Find where the given text appears and provide that cell's center as [X, Y] coordinate. 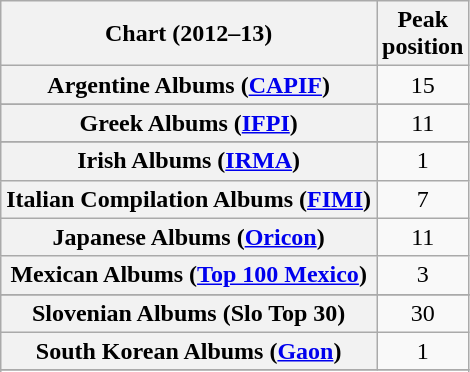
Argentine Albums (CAPIF) [189, 85]
Slovenian Albums (Slo Top 30) [189, 313]
3 [423, 275]
South Korean Albums (Gaon) [189, 351]
30 [423, 313]
7 [423, 199]
Chart (2012–13) [189, 34]
Japanese Albums (Oricon) [189, 237]
15 [423, 85]
Mexican Albums (Top 100 Mexico) [189, 275]
Irish Albums (IRMA) [189, 161]
Italian Compilation Albums (FIMI) [189, 199]
Greek Albums (IFPI) [189, 123]
Peakposition [423, 34]
